Return (x, y) of the center of cell containing provided text 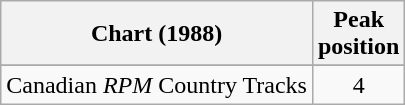
Peakposition (358, 34)
Canadian RPM Country Tracks (157, 85)
4 (358, 85)
Chart (1988) (157, 34)
